For the text-containing cell, return its midpoint in [x, y] coordinate format. 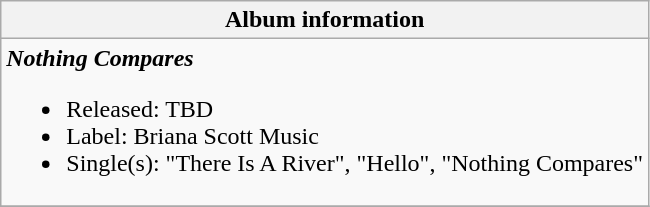
Nothing Compares Released: TBDLabel: Briana Scott MusicSingle(s): "There Is A River", "Hello", "Nothing Compares" [325, 122]
Album information [325, 20]
